Provide the (X, Y) coordinate of the cell's center where the given text is located.  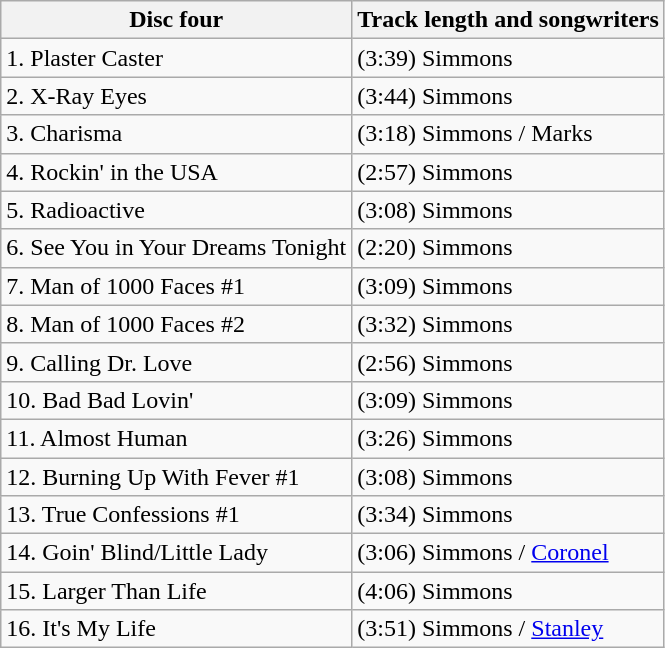
1. Plaster Caster (176, 58)
(2:20) Simmons (508, 248)
Track length and songwriters (508, 20)
12. Burning Up With Fever #1 (176, 477)
(4:06) Simmons (508, 591)
8. Man of 1000 Faces #2 (176, 324)
(3:32) Simmons (508, 324)
Disc four (176, 20)
11. Almost Human (176, 438)
(3:26) Simmons (508, 438)
9. Calling Dr. Love (176, 362)
6. See You in Your Dreams Tonight (176, 248)
5. Radioactive (176, 210)
13. True Confessions #1 (176, 515)
(3:44) Simmons (508, 96)
3. Charisma (176, 134)
7. Man of 1000 Faces #1 (176, 286)
2. X-Ray Eyes (176, 96)
15. Larger Than Life (176, 591)
(2:56) Simmons (508, 362)
(3:18) Simmons / Marks (508, 134)
14. Goin' Blind/Little Lady (176, 553)
10. Bad Bad Lovin' (176, 400)
(3:34) Simmons (508, 515)
16. It's My Life (176, 629)
4. Rockin' in the USA (176, 172)
(2:57) Simmons (508, 172)
(3:51) Simmons / Stanley (508, 629)
(3:06) Simmons / Coronel (508, 553)
(3:39) Simmons (508, 58)
